Return [X, Y] of the center of cell containing provided text 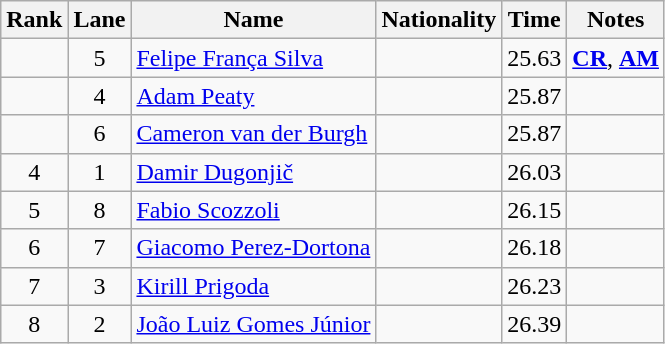
Kirill Prigoda [254, 286]
26.18 [534, 248]
25.63 [534, 58]
26.23 [534, 286]
Lane [100, 20]
Time [534, 20]
26.03 [534, 172]
3 [100, 286]
Felipe França Silva [254, 58]
1 [100, 172]
Rank [34, 20]
26.15 [534, 210]
2 [100, 324]
Damir Dugonjič [254, 172]
Name [254, 20]
Cameron van der Burgh [254, 134]
Fabio Scozzoli [254, 210]
Nationality [439, 20]
Notes [616, 20]
João Luiz Gomes Júnior [254, 324]
CR, AM [616, 58]
26.39 [534, 324]
Adam Peaty [254, 96]
Giacomo Perez-Dortona [254, 248]
